Identify which cell holds the provided text, then report its [x, y] central coordinate. 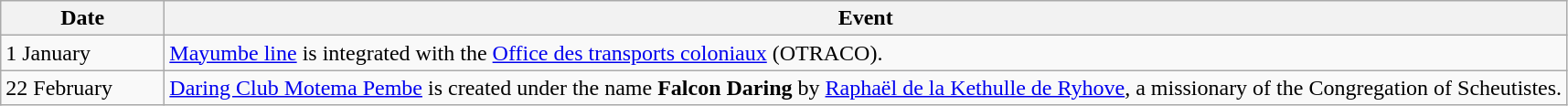
Event [866, 18]
Mayumbe line is integrated with the Office des transports coloniaux (OTRACO). [866, 53]
Date [82, 18]
22 February [82, 88]
1 January [82, 53]
